Return (x, y) of the center of cell containing provided text 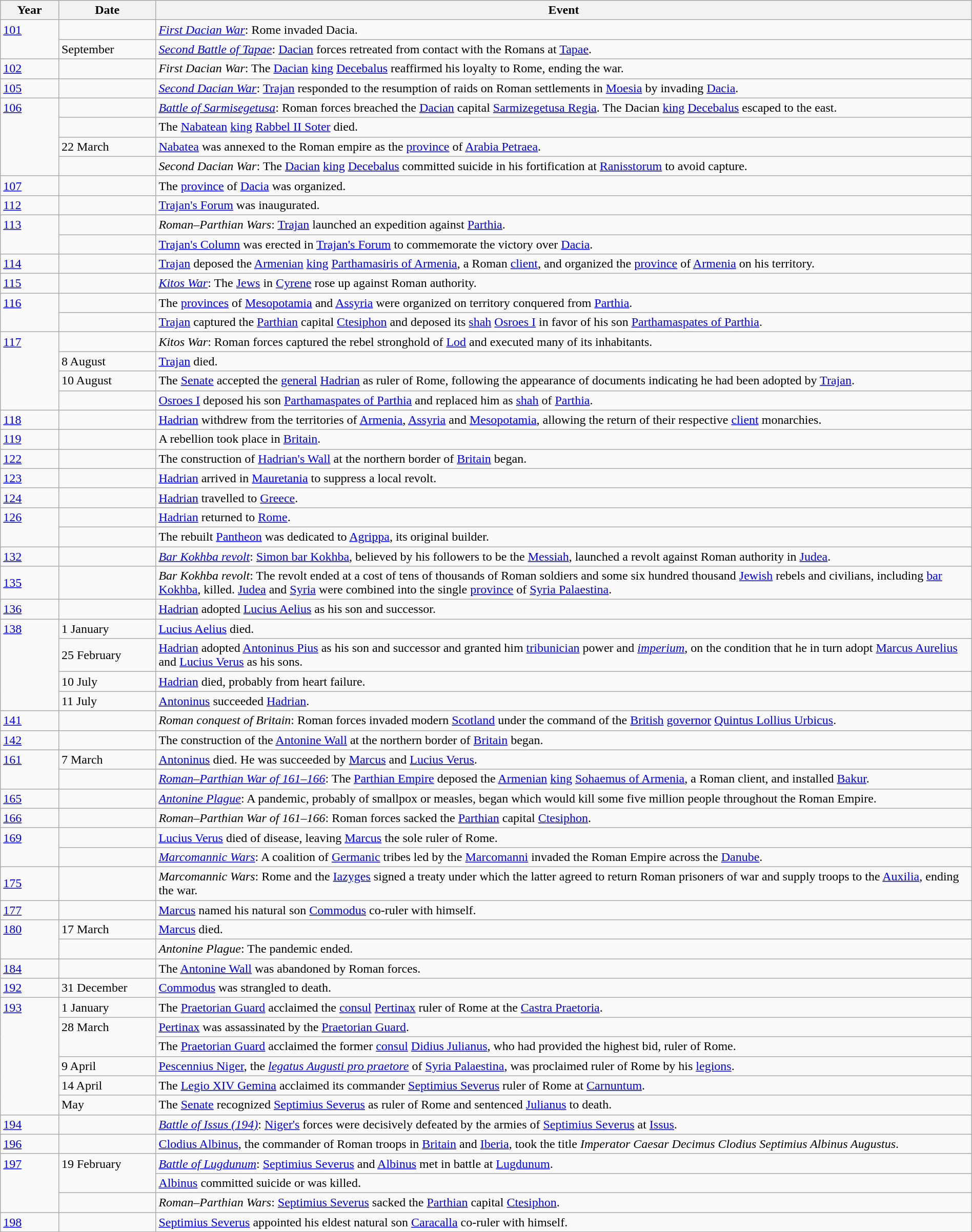
Trajan died. (564, 361)
114 (30, 264)
Marcomannic Wars: A coalition of Germanic tribes led by the Marcomanni invaded the Roman Empire across the Danube. (564, 857)
Lucius Verus died of disease, leaving Marcus the sole ruler of Rome. (564, 837)
112 (30, 205)
Hadrian arrived in Mauretania to suppress a local revolt. (564, 478)
Hadrian travelled to Greece. (564, 498)
166 (30, 818)
Hadrian adopted Lucius Aelius as his son and successor. (564, 609)
Pertinax was assassinated by the Praetorian Guard. (564, 1027)
First Dacian War: Rome invaded Dacia. (564, 30)
198 (30, 1222)
165 (30, 798)
10 July (107, 682)
Roman–Parthian Wars: Trajan launched an expedition against Parthia. (564, 224)
118 (30, 420)
Roman–Parthian War of 161–166: Roman forces sacked the Parthian capital Ctesiphon. (564, 818)
135 (30, 583)
Antoninus succeeded Hadrian. (564, 701)
105 (30, 88)
Roman conquest of Britain: Roman forces invaded modern Scotland under the command of the British governor Quintus Lollius Urbicus. (564, 721)
106 (30, 137)
Antoninus died. He was succeeded by Marcus and Lucius Verus. (564, 759)
Marcus named his natural son Commodus co-ruler with himself. (564, 910)
Lucius Aelius died. (564, 629)
Roman–Parthian War of 161–166: The Parthian Empire deposed the Armenian king Sohaemus of Armenia, a Roman client, and installed Bakur. (564, 779)
17 March (107, 930)
The Praetorian Guard acclaimed the consul Pertinax ruler of Rome at the Castra Praetoria. (564, 1008)
14 April (107, 1085)
Year (30, 10)
116 (30, 313)
Trajan deposed the Armenian king Parthamasiris of Armenia, a Roman client, and organized the province of Armenia on his territory. (564, 264)
The province of Dacia was organized. (564, 186)
Hadrian returned to Rome. (564, 517)
The Praetorian Guard acclaimed the former consul Didius Julianus, who had provided the highest bid, ruler of Rome. (564, 1046)
196 (30, 1144)
Battle of Sarmisegetusa: Roman forces breached the Dacian capital Sarmizegetusa Regia. The Dacian king Decebalus escaped to the east. (564, 108)
194 (30, 1124)
The construction of Hadrian's Wall at the northern border of Britain began. (564, 459)
September (107, 49)
117 (30, 371)
197 (30, 1183)
138 (30, 665)
Bar Kokhba revolt: Simon bar Kokhba, believed by his followers to be the Messiah, launched a revolt against Roman authority in Judea. (564, 556)
Commodus was strangled to death. (564, 988)
184 (30, 969)
Nabatea was annexed to the Roman empire as the province of Arabia Petraea. (564, 147)
First Dacian War: The Dacian king Decebalus reaffirmed his loyalty to Rome, ending the war. (564, 69)
175 (30, 884)
9 April (107, 1066)
Second Battle of Tapae: Dacian forces retreated from contact with the Romans at Tapae. (564, 49)
A rebellion took place in Britain. (564, 439)
19 February (107, 1173)
Antonine Plague: A pandemic, probably of smallpox or measles, began which would kill some five million people throughout the Roman Empire. (564, 798)
169 (30, 847)
Date (107, 10)
The Nabatean king Rabbel II Soter died. (564, 127)
Trajan's Column was erected in Trajan's Forum to commemorate the victory over Dacia. (564, 244)
Second Dacian War: Trajan responded to the resumption of raids on Roman settlements in Moesia by invading Dacia. (564, 88)
Battle of Issus (194): Niger's forces were decisively defeated by the armies of Septimius Severus at Issus. (564, 1124)
Kitos War: The Jews in Cyrene rose up against Roman authority. (564, 283)
The provinces of Mesopotamia and Assyria were organized on territory conquered from Parthia. (564, 303)
113 (30, 234)
119 (30, 439)
The Senate recognized Septimius Severus as ruler of Rome and sentenced Julianus to death. (564, 1105)
The Senate accepted the general Hadrian as ruler of Rome, following the appearance of documents indicating he had been adopted by Trajan. (564, 381)
22 March (107, 147)
Kitos War: Roman forces captured the rebel stronghold of Lod and executed many of its inhabitants. (564, 342)
Osroes I deposed his son Parthamaspates of Parthia and replaced him as shah of Parthia. (564, 400)
The rebuilt Pantheon was dedicated to Agrippa, its original builder. (564, 537)
180 (30, 939)
Antonine Plague: The pandemic ended. (564, 949)
Hadrian withdrew from the territories of Armenia, Assyria and Mesopotamia, allowing the return of their respective client monarchies. (564, 420)
May (107, 1105)
177 (30, 910)
Roman–Parthian Wars: Septimius Severus sacked the Parthian capital Ctesiphon. (564, 1202)
Trajan captured the Parthian capital Ctesiphon and deposed its shah Osroes I in favor of his son Parthamaspates of Parthia. (564, 322)
10 August (107, 381)
102 (30, 69)
25 February (107, 655)
The Legio XIV Gemina acclaimed its commander Septimius Severus ruler of Rome at Carnuntum. (564, 1085)
136 (30, 609)
142 (30, 740)
28 March (107, 1037)
107 (30, 186)
The construction of the Antonine Wall at the northern border of Britain began. (564, 740)
122 (30, 459)
Septimius Severus appointed his eldest natural son Caracalla co-ruler with himself. (564, 1222)
132 (30, 556)
31 December (107, 988)
126 (30, 527)
101 (30, 39)
115 (30, 283)
Albinus committed suicide or was killed. (564, 1183)
Clodius Albinus, the commander of Roman troops in Britain and Iberia, took the title Imperator Caesar Decimus Clodius Septimius Albinus Augustus. (564, 1144)
8 August (107, 361)
123 (30, 478)
Pescennius Niger, the legatus Augusti pro praetore of Syria Palaestina, was proclaimed ruler of Rome by his legions. (564, 1066)
192 (30, 988)
11 July (107, 701)
161 (30, 769)
7 March (107, 759)
124 (30, 498)
Trajan's Forum was inaugurated. (564, 205)
141 (30, 721)
The Antonine Wall was abandoned by Roman forces. (564, 969)
Event (564, 10)
Hadrian died, probably from heart failure. (564, 682)
Battle of Lugdunum: Septimius Severus and Albinus met in battle at Lugdunum. (564, 1163)
Marcus died. (564, 930)
193 (30, 1056)
Second Dacian War: The Dacian king Decebalus committed suicide in his fortification at Ranisstorum to avoid capture. (564, 166)
